Pinpoint the cell where the given text exists, returning its [x, y] midpoint coordinate. 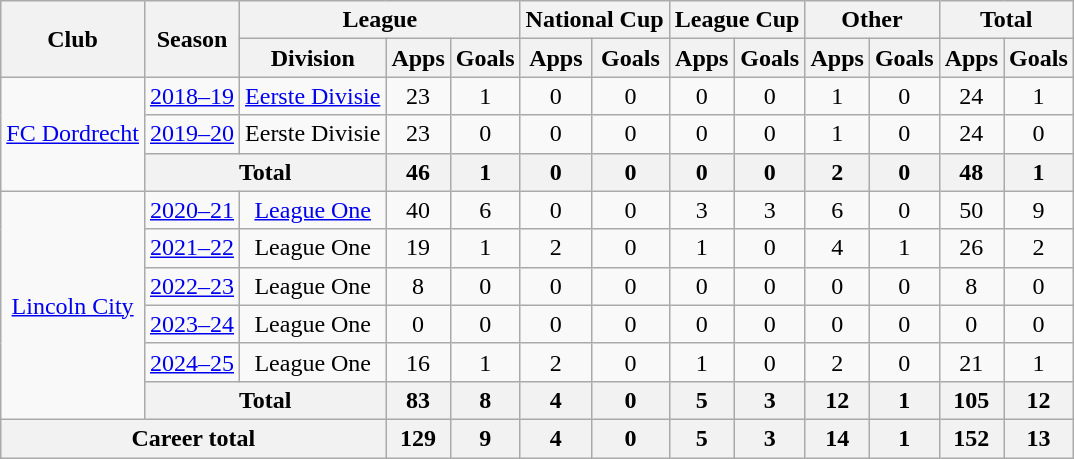
83 [418, 400]
40 [418, 210]
21 [971, 362]
National Cup [594, 20]
26 [971, 248]
Club [73, 39]
50 [971, 210]
152 [971, 438]
2022–23 [192, 286]
2024–25 [192, 362]
Season [192, 39]
League [380, 20]
16 [418, 362]
FC Dordrecht [73, 134]
13 [1039, 438]
2023–24 [192, 324]
Division [313, 58]
2020–21 [192, 210]
48 [971, 172]
14 [837, 438]
2019–20 [192, 134]
2021–22 [192, 248]
129 [418, 438]
19 [418, 248]
2018–19 [192, 96]
League Cup [737, 20]
105 [971, 400]
46 [418, 172]
Lincoln City [73, 305]
Career total [194, 438]
Other [872, 20]
